From the cell containing the given text, extract its center point as (X, Y) coordinate. 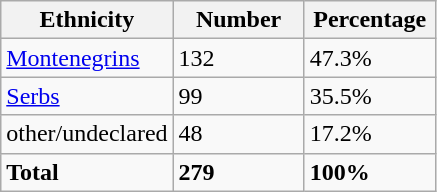
Number (238, 20)
279 (238, 172)
100% (370, 172)
35.5% (370, 96)
132 (238, 58)
17.2% (370, 134)
Ethnicity (87, 20)
47.3% (370, 58)
Percentage (370, 20)
48 (238, 134)
99 (238, 96)
Total (87, 172)
Montenegrins (87, 58)
Serbs (87, 96)
other/undeclared (87, 134)
